Detect which cell encompasses the target text, then output its [X, Y] center coordinate. 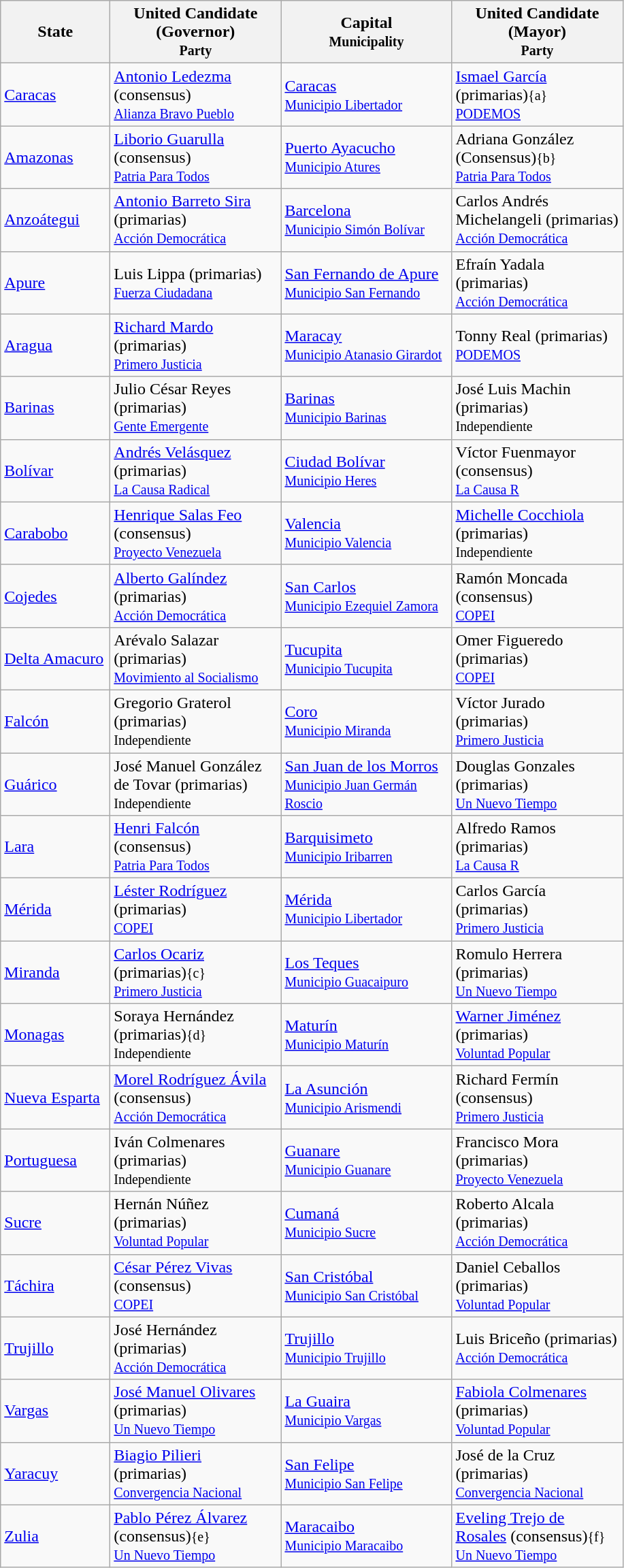
Carlos Ocariz (primarias){c}Primero Justicia [196, 972]
MaracayMunicipio Atanasio Girardot [366, 345]
Luis Lippa (primarias)Fuerza Ciudadana [196, 283]
Sucre [56, 1223]
Léster Rodríguez (primarias)COPEI [196, 910]
Julio César Reyes (primarias)Gente Emergente [196, 408]
Romulo Herrera (primarias)Un Nuevo Tiempo [538, 972]
San Juan de los MorrosMunicipio Juan Germán Roscio [366, 784]
Tonny Real (primarias)PODEMOS [538, 345]
Maracaibo Municipio Maracaibo [366, 1536]
ValenciaMunicipio Valencia [366, 533]
Carlos García (primarias)Primero Justicia [538, 910]
Omer Figueredo (primarias)COPEI [538, 658]
Eveling Trejo de Rosales (consensus){f}Un Nuevo Tiempo [538, 1536]
Warner Jiménez (primarias)Voluntad Popular [538, 1035]
Henrique Salas Feo (consensus)Proyecto Venezuela [196, 533]
San CarlosMunicipio Ezequiel Zamora [366, 596]
José Manuel González de Tovar (primarias)Independiente [196, 784]
Barinas [56, 408]
Fabiola Colmenares (primarias)Voluntad Popular [538, 1411]
José de la Cruz (primarias)Convergencia Nacional [538, 1473]
Carlos Andrés Michelangeli (primarias)Acción Democrática [538, 220]
Amazonas [56, 157]
Aragua [56, 345]
Portuguesa [56, 1160]
TrujilloMunicipio Trujillo [366, 1348]
Roberto Alcala (primarias)Acción Democrática [538, 1223]
San Fernando de ApureMunicipio San Fernando [366, 283]
Apure [56, 283]
Anzoátegui [56, 220]
Bolívar [56, 470]
Soraya Hernández (primarias){d}Independiente [196, 1035]
CumanáMunicipio Sucre [366, 1223]
MéridaMunicipio Libertador [366, 910]
La AsunciónMunicipio Arismendi [366, 1098]
Richard Mardo (primarias)Primero Justicia [196, 345]
Adriana González (Consensus){b}Patria Para Todos [538, 157]
BarinasMunicipio Barinas [366, 408]
Víctor Fuenmayor (consensus)La Causa R [538, 470]
La Guaira Municipio Vargas [366, 1411]
Víctor Jurado (primarias)Primero Justicia [538, 721]
Carabobo [56, 533]
Alberto Galíndez (primarias)Acción Democrática [196, 596]
Liborio Guarulla (consensus)Patria Para Todos [196, 157]
Vargas [56, 1411]
Monagas [56, 1035]
Morel Rodríguez Ávila (consensus)Acción Democrática [196, 1098]
Antonio Barreto Sira (primarias)Acción Democrática [196, 220]
Antonio Ledezma (consensus)Alianza Bravo Pueblo [196, 95]
Guárico [56, 784]
Pablo Pérez Álvarez (consensus){e}Un Nuevo Tiempo [196, 1536]
Zulia [56, 1536]
Gregorio Graterol (primarias)Independiente [196, 721]
Táchira [56, 1285]
Biagio Pilieri (primarias)Convergencia Nacional [196, 1473]
GuanareMunicipio Guanare [366, 1160]
Henri Falcón (consensus)Patria Para Todos [196, 847]
United Candidate (Mayor)Party [538, 32]
Daniel Ceballos (primarias)Voluntad Popular [538, 1285]
Iván Colmenares (primarias)Independiente [196, 1160]
BarquisimetoMunicipio Iribarren [366, 847]
Trujillo [56, 1348]
Alfredo Ramos (primarias)La Causa R [538, 847]
Miranda [56, 972]
Delta Amacuro [56, 658]
San CristóbalMunicipio San Cristóbal [366, 1285]
Caracas [56, 95]
Efraín Yadala (primarias)Acción Democrática [538, 283]
Ismael García (primarias){a}PODEMOS [538, 95]
José Luis Machin (primarias)Independiente [538, 408]
Luis Briceño (primarias)Acción Democrática [538, 1348]
Michelle Cocchiola (primarias)Independiente [538, 533]
César Pérez Vivas (consensus)COPEI [196, 1285]
TucupitaMunicipio Tucupita [366, 658]
Yaracuy [56, 1473]
Hernán Núñez (primarias)Voluntad Popular [196, 1223]
Cojedes [56, 596]
MaturínMunicipio Maturín [366, 1035]
Arévalo Salazar (primarias)Movimiento al Socialismo [196, 658]
State [56, 32]
José Hernández (primarias)Acción Democrática [196, 1348]
CaracasMunicipio Libertador [366, 95]
Nueva Esparta [56, 1098]
Richard Fermín (consensus)Primero Justicia [538, 1098]
Francisco Mora (primarias)Proyecto Venezuela [538, 1160]
BarcelonaMunicipio Simón Bolívar [366, 220]
Douglas Gonzales (primarias)Un Nuevo Tiempo [538, 784]
Mérida [56, 910]
CapitalMunicipality [366, 32]
Lara [56, 847]
Ciudad BolívarMunicipio Heres [366, 470]
CoroMunicipio Miranda [366, 721]
José Manuel Olivares (primarias)Un Nuevo Tiempo [196, 1411]
Ramón Moncada (consensus)COPEI [538, 596]
San FelipeMunicipio San Felipe [366, 1473]
United Candidate (Governor)Party [196, 32]
Falcón [56, 721]
Puerto AyacuchoMunicipio Atures [366, 157]
Andrés Velásquez (primarias)La Causa Radical [196, 470]
Los TequesMunicipio Guacaipuro [366, 972]
